Pinpoint the cell where the given text exists, returning its (x, y) midpoint coordinate. 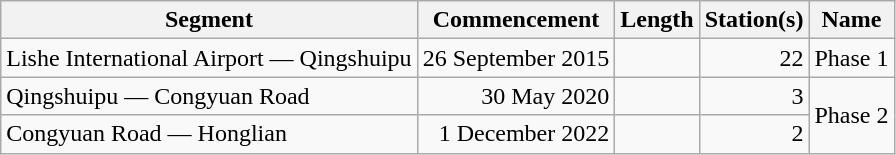
Congyuan Road — Honglian (209, 134)
2 (754, 134)
3 (754, 96)
Phase 2 (852, 115)
Lishe International Airport — Qingshuipu (209, 58)
26 September 2015 (516, 58)
1 December 2022 (516, 134)
Qingshuipu — Congyuan Road (209, 96)
Segment (209, 20)
Length (657, 20)
30 May 2020 (516, 96)
Phase 1 (852, 58)
Name (852, 20)
Commencement (516, 20)
Station(s) (754, 20)
22 (754, 58)
